Search for the cell housing the specified text and yield its [X, Y] center coordinate. 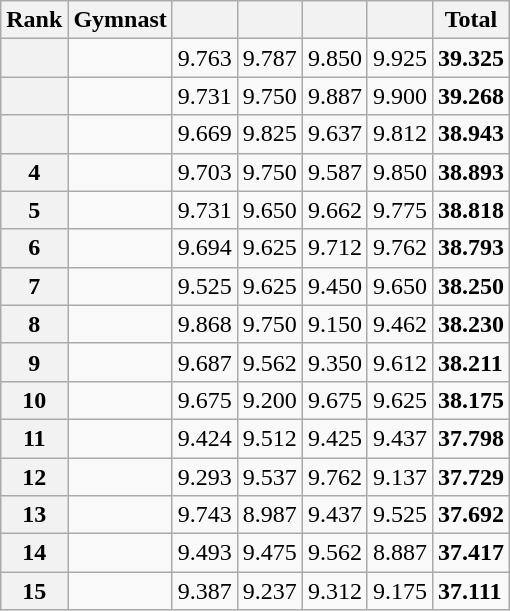
9.137 [400, 477]
9.703 [204, 172]
9.787 [270, 58]
8.987 [270, 515]
13 [34, 515]
9.237 [270, 591]
9.825 [270, 134]
9.868 [204, 324]
6 [34, 248]
9.293 [204, 477]
38.893 [472, 172]
9 [34, 362]
9.424 [204, 438]
9.637 [334, 134]
7 [34, 286]
Total [472, 20]
8.887 [400, 553]
14 [34, 553]
9.493 [204, 553]
9.150 [334, 324]
9.775 [400, 210]
9.387 [204, 591]
38.818 [472, 210]
9.587 [334, 172]
9.200 [270, 400]
37.798 [472, 438]
4 [34, 172]
9.712 [334, 248]
9.743 [204, 515]
8 [34, 324]
37.729 [472, 477]
Gymnast [120, 20]
9.763 [204, 58]
9.450 [334, 286]
9.925 [400, 58]
9.662 [334, 210]
9.175 [400, 591]
38.250 [472, 286]
38.175 [472, 400]
38.793 [472, 248]
38.943 [472, 134]
9.812 [400, 134]
9.694 [204, 248]
11 [34, 438]
9.669 [204, 134]
39.268 [472, 96]
10 [34, 400]
9.887 [334, 96]
39.325 [472, 58]
9.900 [400, 96]
9.475 [270, 553]
9.350 [334, 362]
38.211 [472, 362]
9.312 [334, 591]
12 [34, 477]
9.512 [270, 438]
38.230 [472, 324]
9.612 [400, 362]
9.537 [270, 477]
9.425 [334, 438]
5 [34, 210]
9.462 [400, 324]
37.692 [472, 515]
37.111 [472, 591]
37.417 [472, 553]
Rank [34, 20]
15 [34, 591]
9.687 [204, 362]
